Scan for the cell matching the given text and deliver its (x, y) coordinate at center. 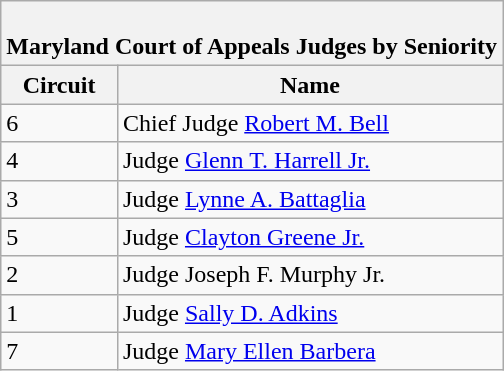
1 (60, 313)
Judge Clayton Greene Jr. (310, 237)
Circuit (60, 85)
Chief Judge Robert M. Bell (310, 123)
Judge Glenn T. Harrell Jr. (310, 161)
3 (60, 199)
Judge Lynne A. Battaglia (310, 199)
2 (60, 275)
Name (310, 85)
Judge Mary Ellen Barbera (310, 351)
Judge Joseph F. Murphy Jr. (310, 275)
Maryland Court of Appeals Judges by Seniority (252, 34)
6 (60, 123)
Judge Sally D. Adkins (310, 313)
7 (60, 351)
4 (60, 161)
5 (60, 237)
